Scan for the cell matching the given text and deliver its (x, y) coordinate at center. 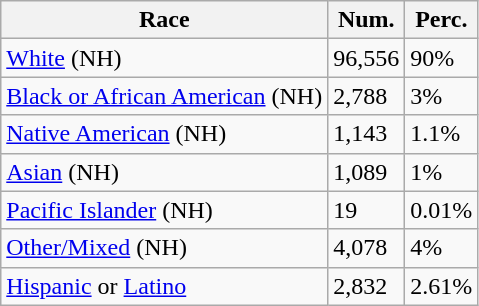
1,089 (366, 172)
Num. (366, 20)
4% (442, 248)
1,143 (366, 134)
Race (164, 20)
2.61% (442, 286)
96,556 (366, 58)
White (NH) (164, 58)
Pacific Islander (NH) (164, 210)
1.1% (442, 134)
1% (442, 172)
0.01% (442, 210)
3% (442, 96)
2,788 (366, 96)
Black or African American (NH) (164, 96)
Perc. (442, 20)
4,078 (366, 248)
Native American (NH) (164, 134)
90% (442, 58)
2,832 (366, 286)
Asian (NH) (164, 172)
Other/Mixed (NH) (164, 248)
19 (366, 210)
Hispanic or Latino (164, 286)
